Locate the cell with the specified text and output its (x, y) center coordinate. 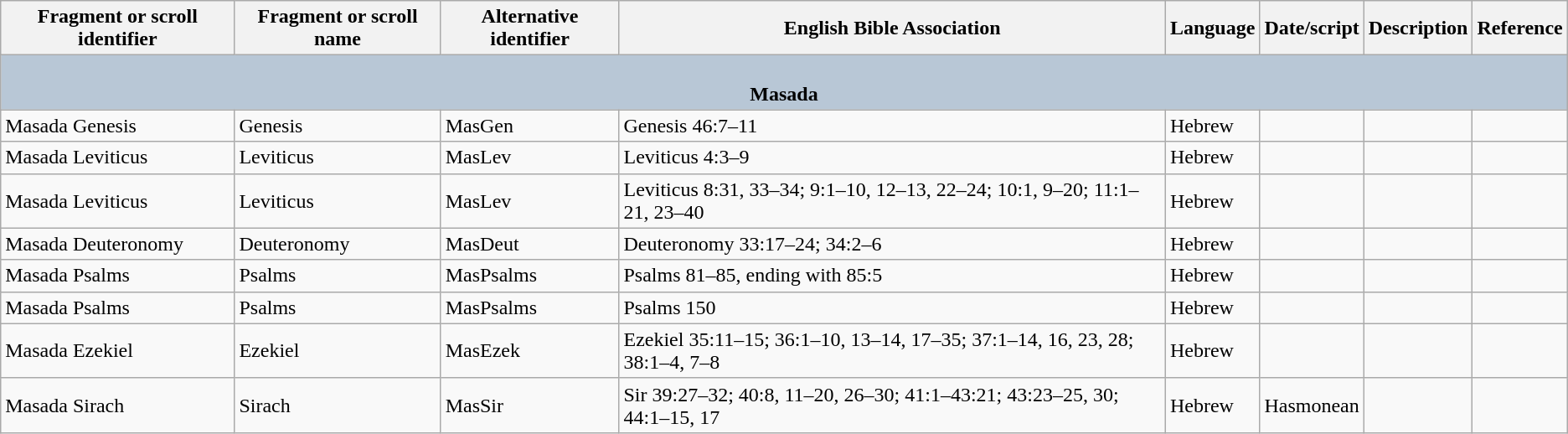
Fragment or scroll name (338, 28)
Genesis 46:7–11 (893, 126)
Sir 39:27–32; 40:8, 11–20, 26–30; 41:1–43:21; 43:23–25, 30; 44:1–15, 17 (893, 406)
Reference (1519, 28)
Masada Sirach (117, 406)
Language (1212, 28)
Hasmonean (1312, 406)
Date/script (1312, 28)
Alternative identifier (529, 28)
Masada Deuteronomy (117, 244)
Ezekiel (338, 350)
Psalms 81–85, ending with 85:5 (893, 276)
Genesis (338, 126)
Masada (784, 82)
Masada Ezekiel (117, 350)
Sirach (338, 406)
MasSir (529, 406)
Masada Genesis (117, 126)
Deuteronomy (338, 244)
Psalms 150 (893, 307)
Leviticus 4:3–9 (893, 158)
MasDeut (529, 244)
Ezekiel 35:11–15; 36:1–10, 13–14, 17–35; 37:1–14, 16, 23, 28; 38:1–4, 7–8 (893, 350)
Description (1418, 28)
MasEzek (529, 350)
Fragment or scroll identifier (117, 28)
English Bible Association (893, 28)
Deuteronomy 33:17–24; 34:2–6 (893, 244)
Leviticus 8:31, 33–34; 9:1–10, 12–13, 22–24; 10:1, 9–20; 11:1–21, 23–40 (893, 201)
MasGen (529, 126)
